Extract the [X, Y] coordinate from the center of the cell holding the provided text.  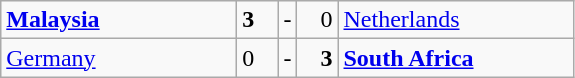
Malaysia [119, 20]
Netherlands [456, 20]
Germany [119, 58]
South Africa [456, 58]
